Search for the cell housing the specified text and yield its (X, Y) center coordinate. 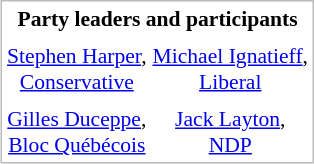
Stephen Harper, Conservative (77, 69)
Michael Ignatieff, Liberal (230, 69)
Gilles Duceppe, Bloc Québécois (77, 132)
Jack Layton, NDP (230, 132)
Party leaders and participants (158, 18)
